Search for the cell housing the specified text and yield its (x, y) center coordinate. 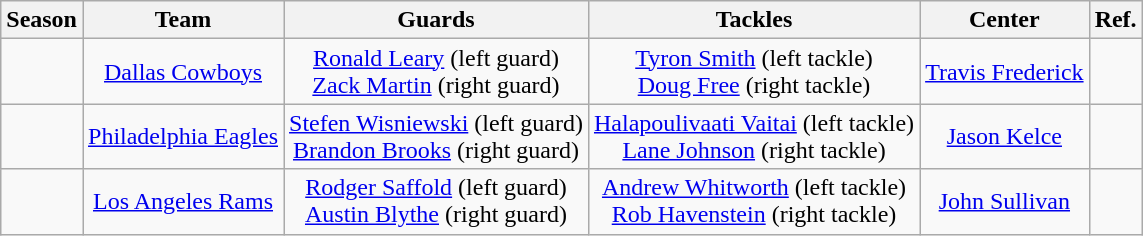
Season (42, 20)
Andrew Whitworth (left tackle)Rob Havenstein (right tackle) (754, 202)
Los Angeles Rams (182, 202)
Tackles (754, 20)
Ref. (1116, 20)
Stefen Wisniewski (left guard)Brandon Brooks (right guard) (436, 136)
Guards (436, 20)
Rodger Saffold (left guard)Austin Blythe (right guard) (436, 202)
Center (1005, 20)
John Sullivan (1005, 202)
Jason Kelce (1005, 136)
Team (182, 20)
Tyron Smith (left tackle)Doug Free (right tackle) (754, 72)
Dallas Cowboys (182, 72)
Philadelphia Eagles (182, 136)
Travis Frederick (1005, 72)
Ronald Leary (left guard)Zack Martin (right guard) (436, 72)
Halapoulivaati Vaitai (left tackle)Lane Johnson (right tackle) (754, 136)
